Return (x, y) of the center of cell containing provided text 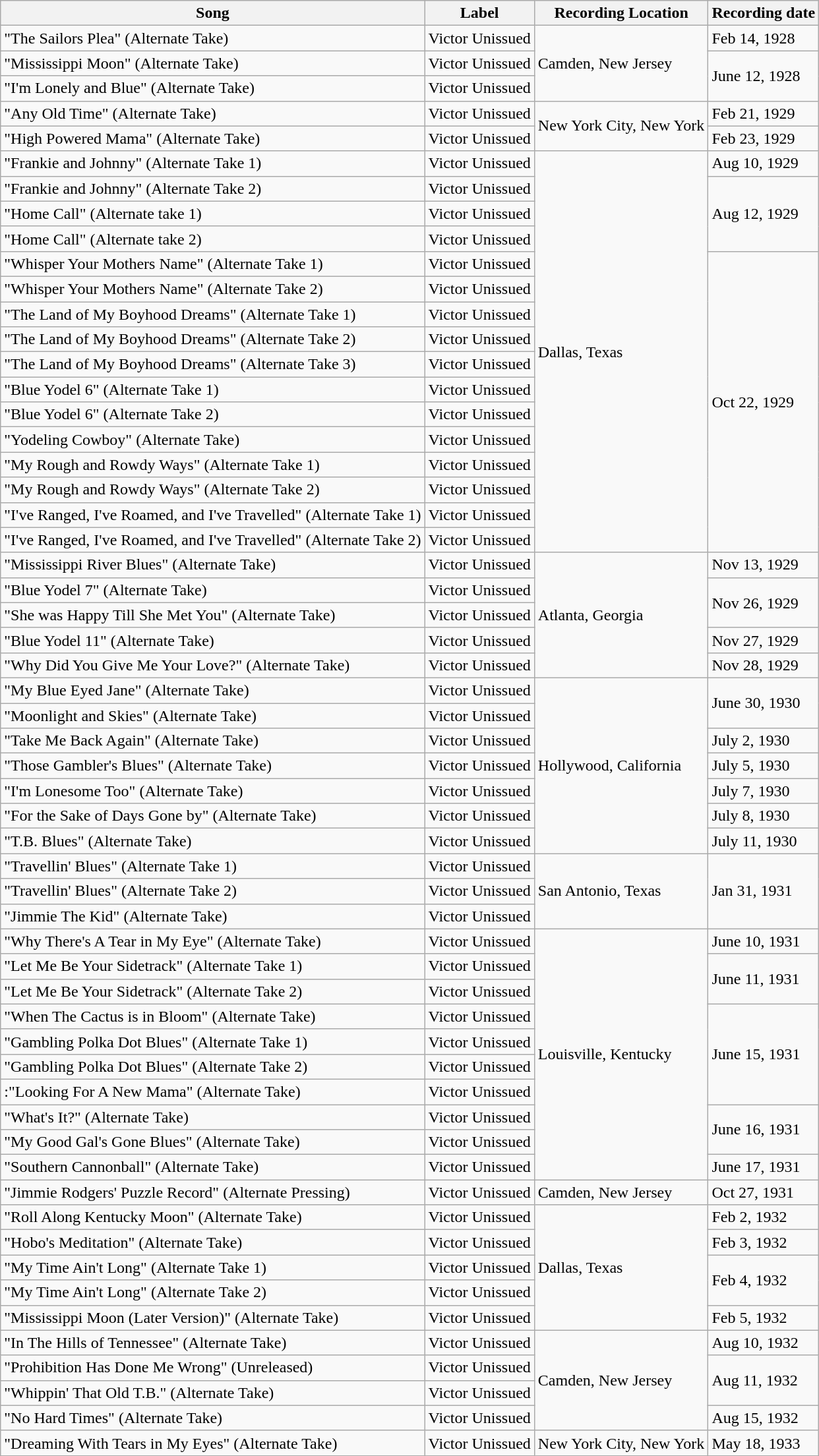
Feb 14, 1928 (764, 38)
Feb 4, 1932 (764, 1280)
"Moonlight and Skies" (Alternate Take) (212, 715)
"Prohibition Has Done Me Wrong" (Unreleased) (212, 1368)
"The Sailors Plea" (Alternate Take) (212, 38)
"The Land of My Boyhood Dreams" (Alternate Take 2) (212, 339)
Feb 2, 1932 (764, 1217)
"Mississippi Moon (Later Version)" (Alternate Take) (212, 1318)
Aug 15, 1932 (764, 1418)
"My Time Ain't Long" (Alternate Take 2) (212, 1293)
"Jimmie Rodgers' Puzzle Record" (Alternate Pressing) (212, 1192)
"My Blue Eyed Jane" (Alternate Take) (212, 690)
"Jimmie The Kid" (Alternate Take) (212, 916)
June 16, 1931 (764, 1130)
Louisville, Kentucky (621, 1055)
"Take Me Back Again" (Alternate Take) (212, 741)
Oct 27, 1931 (764, 1192)
"What's It?" (Alternate Take) (212, 1117)
June 17, 1931 (764, 1167)
"In The Hills of Tennessee" (Alternate Take) (212, 1343)
"Southern Cannonball" (Alternate Take) (212, 1167)
"Why Did You Give Me Your Love?" (Alternate Take) (212, 665)
June 30, 1930 (764, 703)
"Home Call" (Alternate take 2) (212, 239)
"Frankie and Johnny" (Alternate Take 2) (212, 189)
Aug 10, 1929 (764, 163)
"Blue Yodel 6" (Alternate Take 2) (212, 415)
June 12, 1928 (764, 76)
July 11, 1930 (764, 841)
"High Powered Mama" (Alternate Take) (212, 138)
May 18, 1933 (764, 1443)
Recording Location (621, 13)
"Mississippi Moon" (Alternate Take) (212, 63)
June 10, 1931 (764, 941)
"My Rough and Rowdy Ways" (Alternate Take 2) (212, 490)
"Dreaming With Tears in My Eyes" (Alternate Take) (212, 1443)
July 8, 1930 (764, 816)
Aug 12, 1929 (764, 214)
Feb 5, 1932 (764, 1318)
"Travellin' Blues" (Alternate Take 1) (212, 866)
"Blue Yodel 11" (Alternate Take) (212, 640)
"I've Ranged, I've Roamed, and I've Travelled" (Alternate Take 2) (212, 540)
Feb 21, 1929 (764, 113)
Nov 28, 1929 (764, 665)
"My Good Gal's Gone Blues" (Alternate Take) (212, 1142)
"Yodeling Cowboy" (Alternate Take) (212, 440)
Song (212, 13)
Label (479, 13)
Oct 22, 1929 (764, 402)
"Home Call" (Alternate take 1) (212, 214)
July 2, 1930 (764, 741)
Feb 3, 1932 (764, 1242)
"My Time Ain't Long" (Alternate Take 1) (212, 1267)
July 5, 1930 (764, 766)
Nov 27, 1929 (764, 640)
Atlanta, Georgia (621, 615)
"Any Old Time" (Alternate Take) (212, 113)
Jan 31, 1931 (764, 891)
"My Rough and Rowdy Ways" (Alternate Take 1) (212, 465)
July 7, 1930 (764, 791)
"Hobo's Meditation" (Alternate Take) (212, 1242)
"Whippin' That Old T.B." (Alternate Take) (212, 1393)
Hollywood, California (621, 765)
Aug 10, 1932 (764, 1343)
San Antonio, Texas (621, 891)
"Whisper Your Mothers Name" (Alternate Take 1) (212, 264)
June 15, 1931 (764, 1054)
"T.B. Blues" (Alternate Take) (212, 841)
Nov 13, 1929 (764, 565)
"Gambling Polka Dot Blues" (Alternate Take 1) (212, 1041)
"I'm Lonely and Blue" (Alternate Take) (212, 88)
June 11, 1931 (764, 979)
"The Land of My Boyhood Dreams" (Alternate Take 1) (212, 314)
:"Looking For A New Mama" (Alternate Take) (212, 1092)
"Blue Yodel 7" (Alternate Take) (212, 590)
"Why There's A Tear in My Eye" (Alternate Take) (212, 941)
"I'm Lonesome Too" (Alternate Take) (212, 791)
"Blue Yodel 6" (Alternate Take 1) (212, 390)
"No Hard Times" (Alternate Take) (212, 1418)
"For the Sake of Days Gone by" (Alternate Take) (212, 816)
Nov 26, 1929 (764, 602)
"Whisper Your Mothers Name" (Alternate Take 2) (212, 289)
"Roll Along Kentucky Moon" (Alternate Take) (212, 1217)
"I've Ranged, I've Roamed, and I've Travelled" (Alternate Take 1) (212, 515)
"Those Gambler's Blues" (Alternate Take) (212, 766)
Feb 23, 1929 (764, 138)
"Let Me Be Your Sidetrack" (Alternate Take 2) (212, 991)
Recording date (764, 13)
"Travellin' Blues" (Alternate Take 2) (212, 891)
"Let Me Be Your Sidetrack" (Alternate Take 1) (212, 966)
"Gambling Polka Dot Blues" (Alternate Take 2) (212, 1066)
"Mississippi River Blues" (Alternate Take) (212, 565)
"The Land of My Boyhood Dreams" (Alternate Take 3) (212, 364)
"Frankie and Johnny" (Alternate Take 1) (212, 163)
"When The Cactus is in Bloom" (Alternate Take) (212, 1016)
Aug 11, 1932 (764, 1380)
"She was Happy Till She Met You" (Alternate Take) (212, 615)
